From the cell containing the given text, extract its center point as (x, y) coordinate. 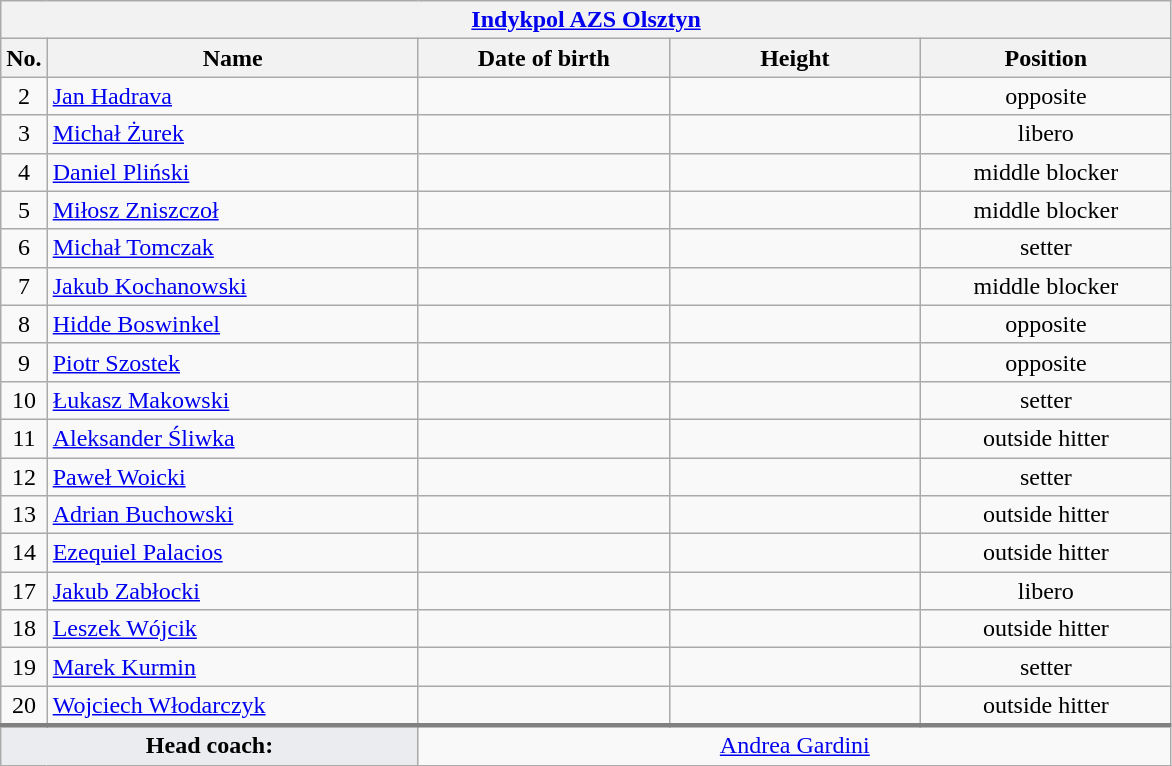
Name (232, 58)
17 (24, 591)
20 (24, 706)
Position (1046, 58)
Date of birth (544, 58)
Aleksander Śliwka (232, 438)
7 (24, 286)
14 (24, 553)
6 (24, 248)
Jan Hadrava (232, 96)
5 (24, 210)
11 (24, 438)
Jakub Kochanowski (232, 286)
Piotr Szostek (232, 362)
13 (24, 515)
Adrian Buchowski (232, 515)
Height (794, 58)
Wojciech Włodarczyk (232, 706)
Andrea Gardini (794, 745)
3 (24, 134)
Michał Tomczak (232, 248)
Head coach: (210, 745)
Łukasz Makowski (232, 400)
Michał Żurek (232, 134)
19 (24, 667)
8 (24, 324)
Paweł Woicki (232, 477)
9 (24, 362)
Jakub Zabłocki (232, 591)
10 (24, 400)
Daniel Pliński (232, 172)
2 (24, 96)
Miłosz Zniszczoł (232, 210)
Leszek Wójcik (232, 629)
4 (24, 172)
12 (24, 477)
Indykpol AZS Olsztyn (586, 20)
No. (24, 58)
Marek Kurmin (232, 667)
18 (24, 629)
Ezequiel Palacios (232, 553)
Hidde Boswinkel (232, 324)
